Locate the cell with the specified text and output its [X, Y] center coordinate. 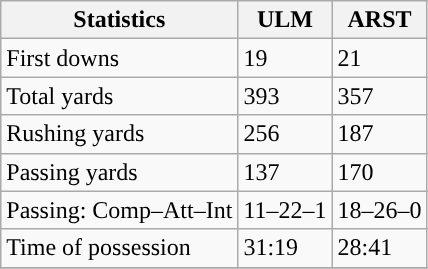
21 [380, 58]
256 [285, 134]
31:19 [285, 248]
Passing yards [120, 172]
187 [380, 134]
19 [285, 58]
Rushing yards [120, 134]
Passing: Comp–Att–Int [120, 210]
357 [380, 96]
First downs [120, 58]
Statistics [120, 20]
Time of possession [120, 248]
ULM [285, 20]
170 [380, 172]
28:41 [380, 248]
18–26–0 [380, 210]
Total yards [120, 96]
11–22–1 [285, 210]
137 [285, 172]
393 [285, 96]
ARST [380, 20]
